Capture the cell that displays the provided text and extract its [X, Y] central coordinate. 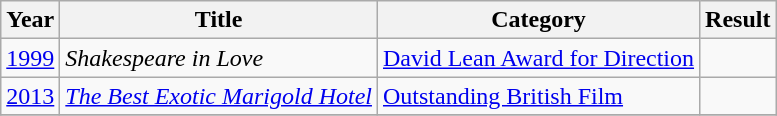
Result [738, 20]
David Lean Award for Direction [538, 58]
The Best Exotic Marigold Hotel [219, 96]
Shakespeare in Love [219, 58]
Category [538, 20]
2013 [30, 96]
Outstanding British Film [538, 96]
Year [30, 20]
Title [219, 20]
1999 [30, 58]
